Return [X, Y] of the center of cell containing provided text 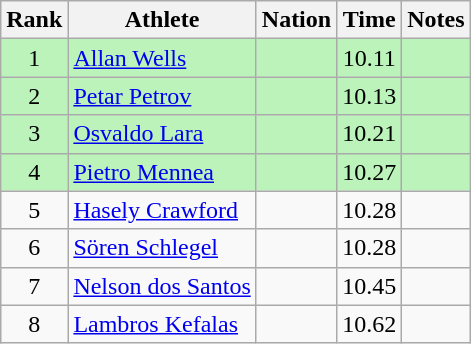
Athlete [162, 20]
Pietro Mennea [162, 172]
Petar Petrov [162, 96]
4 [34, 172]
10.11 [370, 58]
10.62 [370, 324]
Nation [296, 20]
Allan Wells [162, 58]
8 [34, 324]
10.45 [370, 286]
Notes [436, 20]
6 [34, 248]
Osvaldo Lara [162, 134]
7 [34, 286]
Nelson dos Santos [162, 286]
10.27 [370, 172]
1 [34, 58]
5 [34, 210]
Lambros Kefalas [162, 324]
Time [370, 20]
10.21 [370, 134]
Sören Schlegel [162, 248]
2 [34, 96]
Rank [34, 20]
10.13 [370, 96]
Hasely Crawford [162, 210]
3 [34, 134]
